Find where the given text appears and provide that cell's center as (X, Y) coordinate. 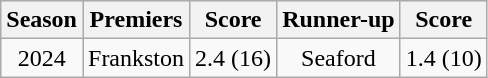
1.4 (10) (444, 58)
Seaford (339, 58)
Frankston (136, 58)
Premiers (136, 20)
Runner-up (339, 20)
2024 (42, 58)
Season (42, 20)
2.4 (16) (234, 58)
